Determine the (x, y) coordinate at the center of the cell enclosing the given text.  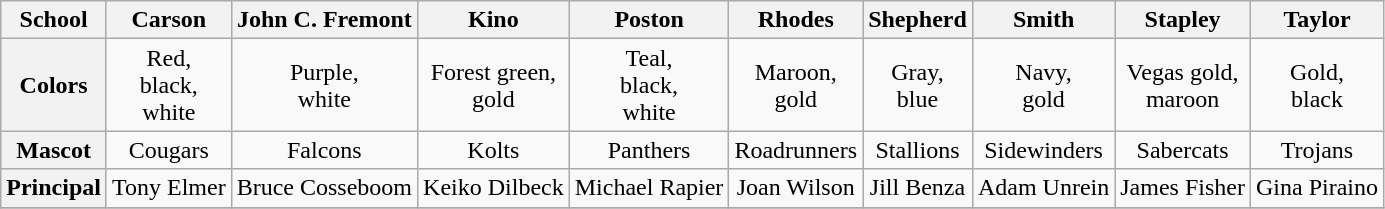
John C. Fremont (324, 20)
Trojans (1316, 150)
Bruce Cosseboom (324, 188)
Forest green,gold (494, 85)
Adam Unrein (1043, 188)
Kino (494, 20)
Panthers (649, 150)
Smith (1043, 20)
James Fisher (1183, 188)
Stallions (918, 150)
Maroon,gold (796, 85)
Mascot (54, 150)
Red,black,white (168, 85)
Taylor (1316, 20)
Roadrunners (796, 150)
Gold,black (1316, 85)
School (54, 20)
Cougars (168, 150)
Tony Elmer (168, 188)
Stapley (1183, 20)
Principal (54, 188)
Purple,white (324, 85)
Kolts (494, 150)
Joan Wilson (796, 188)
Falcons (324, 150)
Poston (649, 20)
Gray,blue (918, 85)
Sabercats (1183, 150)
Sidewinders (1043, 150)
Navy,gold (1043, 85)
Carson (168, 20)
Rhodes (796, 20)
Shepherd (918, 20)
Jill Benza (918, 188)
Teal,black,white (649, 85)
Vegas gold,maroon (1183, 85)
Michael Rapier (649, 188)
Gina Piraino (1316, 188)
Keiko Dilbeck (494, 188)
Colors (54, 85)
